Output the (X, Y) coordinate of the center of the cell containing the given text.  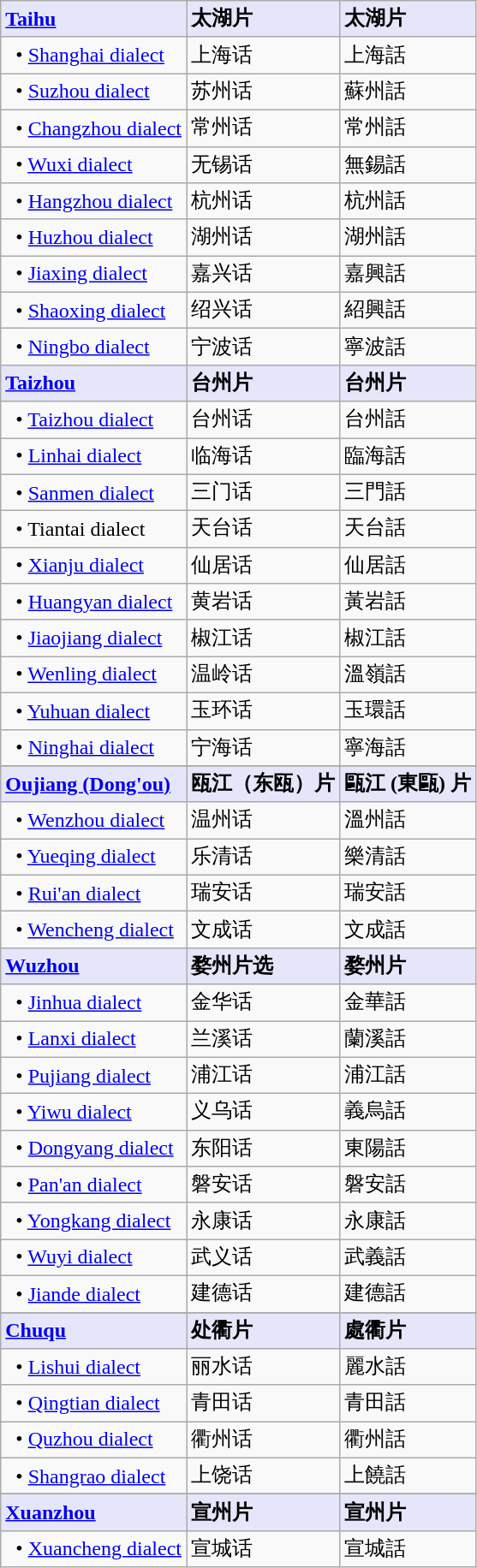
婺州片 (408, 965)
瑞安話 (408, 894)
建德話 (408, 1294)
上饒話 (408, 1476)
• Jiaxing dialect (94, 274)
• Qingtian dialect (94, 1404)
衢州话 (264, 1440)
青田话 (264, 1404)
黃岩話 (408, 603)
• Xianju dialect (94, 565)
寧波話 (408, 347)
• Yiwu dialect (94, 1113)
蘇州話 (408, 92)
瓯江（东瓯）片 (264, 784)
Oujiang (Dong'ou) (94, 784)
• Huangyan dialect (94, 603)
• Quzhou dialect (94, 1440)
义乌话 (264, 1113)
常州话 (264, 128)
宁波话 (264, 347)
• Pujiang dialect (94, 1075)
苏州话 (264, 92)
磐安话 (264, 1185)
• Lishui dialect (94, 1368)
• Yongkang dialect (94, 1221)
黄岩话 (264, 603)
嘉兴话 (264, 274)
永康话 (264, 1221)
• Lanxi dialect (94, 1039)
椒江话 (264, 638)
Wuzhou (94, 965)
文成话 (264, 930)
處衢片 (408, 1330)
湖州话 (264, 238)
东阳话 (264, 1149)
寧海話 (408, 748)
三門話 (408, 493)
• Ninghai dialect (94, 748)
仙居话 (264, 565)
麗水話 (408, 1368)
常州話 (408, 128)
• Huzhou dialect (94, 238)
杭州话 (264, 202)
无锡话 (264, 164)
• Dongyang dialect (94, 1149)
上海话 (264, 55)
青田話 (408, 1404)
磐安話 (408, 1185)
仙居話 (408, 565)
• Taizhou dialect (94, 419)
蘭溪話 (408, 1039)
義烏話 (408, 1113)
溫州話 (408, 820)
• Suzhou dialect (94, 92)
臨海話 (408, 457)
上海話 (408, 55)
台州話 (408, 419)
婺州片选 (264, 965)
• Tiantai dialect (94, 529)
• Yuhuan dialect (94, 710)
三门话 (264, 493)
瑞安话 (264, 894)
溫嶺話 (408, 674)
東陽話 (408, 1149)
湖州話 (408, 238)
宣城話 (408, 1549)
• Jiande dialect (94, 1294)
丽水话 (264, 1368)
• Linhai dialect (94, 457)
宁海话 (264, 748)
• Sanmen dialect (94, 493)
• Shangrao dialect (94, 1476)
武義話 (408, 1258)
温州话 (264, 820)
天台話 (408, 529)
玉環話 (408, 710)
金華話 (408, 1003)
玉环话 (264, 710)
金华话 (264, 1003)
杭州話 (408, 202)
• Xuancheng dialect (94, 1549)
• Wenling dialect (94, 674)
临海话 (264, 457)
椒江話 (408, 638)
永康話 (408, 1221)
• Wenzhou dialect (94, 820)
处衢片 (264, 1330)
台州话 (264, 419)
• Wuxi dialect (94, 164)
• Shanghai dialect (94, 55)
衢州話 (408, 1440)
嘉興話 (408, 274)
紹興話 (408, 310)
天台话 (264, 529)
• Changzhou dialect (94, 128)
绍兴话 (264, 310)
• Pan'an dialect (94, 1185)
Taizhou (94, 383)
Taihu (94, 19)
建德话 (264, 1294)
• Shaoxing dialect (94, 310)
温岭话 (264, 674)
無錫話 (408, 164)
Chuqu (94, 1330)
兰溪话 (264, 1039)
• Yueqing dialect (94, 858)
Xuanzhou (94, 1513)
• Wuyi dialect (94, 1258)
上饶话 (264, 1476)
浦江話 (408, 1075)
樂清話 (408, 858)
文成話 (408, 930)
• Wencheng dialect (94, 930)
• Rui'an dialect (94, 894)
• Jiaojiang dialect (94, 638)
乐清话 (264, 858)
浦江话 (264, 1075)
甌江 (東甌) 片 (408, 784)
武义话 (264, 1258)
• Jinhua dialect (94, 1003)
• Ningbo dialect (94, 347)
• Hangzhou dialect (94, 202)
宣城话 (264, 1549)
